Detect which cell encompasses the target text, then output its [x, y] center coordinate. 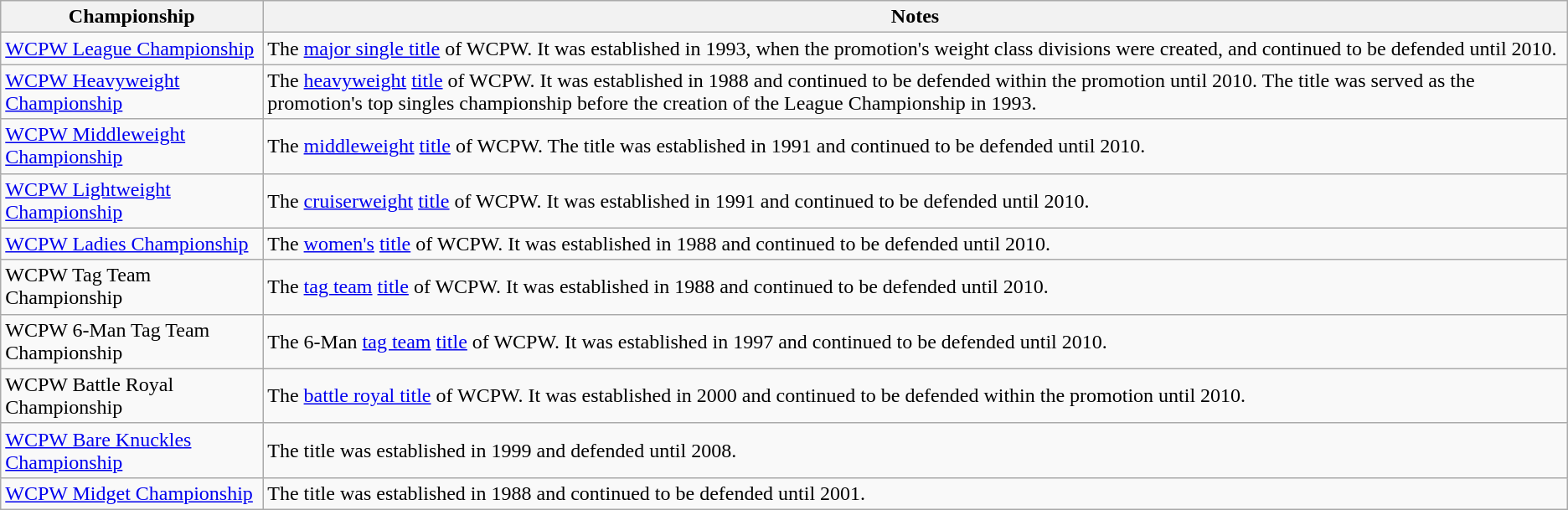
The title was established in 1988 and continued to be defended until 2001. [916, 493]
The battle royal title of WCPW. It was established in 2000 and continued to be defended within the promotion until 2010. [916, 395]
WCPW Ladies Championship [132, 244]
The 6-Man tag team title of WCPW. It was established in 1997 and continued to be defended until 2010. [916, 342]
WCPW Bare Knuckles Championship [132, 451]
WCPW Middleweight Championship [132, 146]
The women's title of WCPW. It was established in 1988 and continued to be defended until 2010. [916, 244]
WCPW Lightweight Championship [132, 201]
WCPW League Championship [132, 49]
WCPW Tag Team Championship [132, 286]
WCPW Midget Championship [132, 493]
The middleweight title of WCPW. The title was established in 1991 and continued to be defended until 2010. [916, 146]
Notes [916, 17]
WCPW 6-Man Tag Team Championship [132, 342]
WCPW Battle Royal Championship [132, 395]
WCPW Heavyweight Championship [132, 92]
The cruiserweight title of WCPW. It was established in 1991 and continued to be defended until 2010. [916, 201]
The title was established in 1999 and defended until 2008. [916, 451]
The tag team title of WCPW. It was established in 1988 and continued to be defended until 2010. [916, 286]
Championship [132, 17]
